Provide the [X, Y] coordinate of the cell's center where the given text is located.  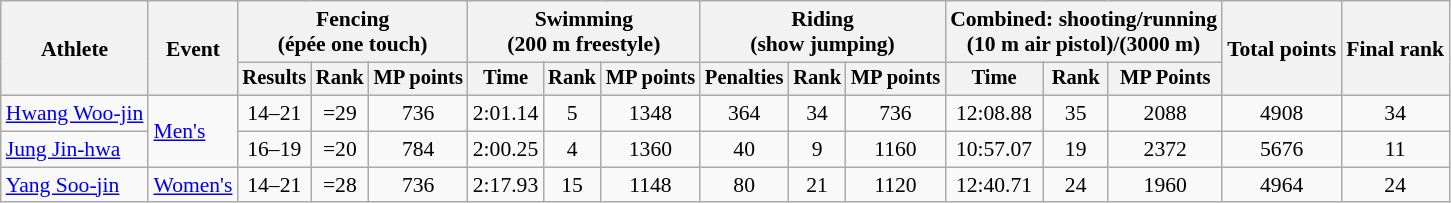
784 [418, 150]
35 [1076, 114]
5676 [1282, 150]
11 [1395, 150]
2088 [1165, 114]
10:57.07 [994, 150]
Athlete [75, 48]
Combined: shooting/running(10 m air pistol)/(3000 m) [1084, 32]
21 [817, 185]
MP Points [1165, 79]
Swimming(200 m freestyle) [584, 32]
1348 [650, 114]
Men's [192, 132]
364 [744, 114]
Jung Jin-hwa [75, 150]
2:17.93 [506, 185]
2372 [1165, 150]
1148 [650, 185]
4 [572, 150]
16–19 [274, 150]
=20 [340, 150]
=29 [340, 114]
Yang Soo-jin [75, 185]
=28 [340, 185]
Riding(show jumping) [822, 32]
1360 [650, 150]
5 [572, 114]
15 [572, 185]
Women's [192, 185]
Fencing(épée one touch) [352, 32]
1160 [896, 150]
Final rank [1395, 48]
Results [274, 79]
40 [744, 150]
2:01.14 [506, 114]
Event [192, 48]
1120 [896, 185]
9 [817, 150]
1960 [1165, 185]
12:08.88 [994, 114]
19 [1076, 150]
Penalties [744, 79]
Hwang Woo-jin [75, 114]
12:40.71 [994, 185]
80 [744, 185]
2:00.25 [506, 150]
4908 [1282, 114]
4964 [1282, 185]
Total points [1282, 48]
